Return [x, y] of the center of cell containing provided text 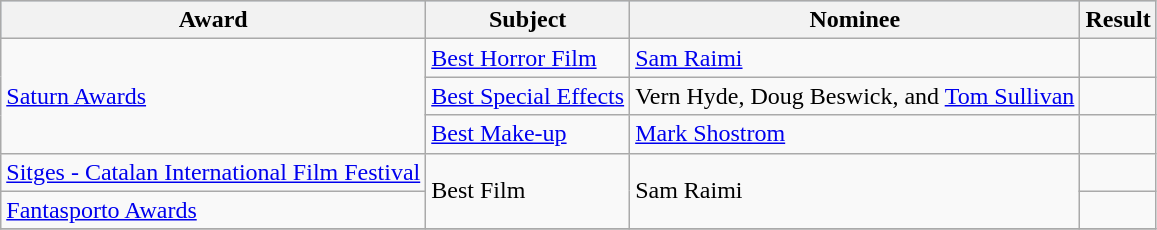
Best Make-up [528, 134]
Best Special Effects [528, 96]
Sitges - Catalan International Film Festival [214, 172]
Result [1118, 20]
Mark Shostrom [855, 134]
Best Horror Film [528, 58]
Fantasporto Awards [214, 210]
Saturn Awards [214, 96]
Award [214, 20]
Vern Hyde, Doug Beswick, and Tom Sullivan [855, 96]
Nominee [855, 20]
Best Film [528, 191]
Subject [528, 20]
